Output the [x, y] coordinate of the center of the cell containing the given text.  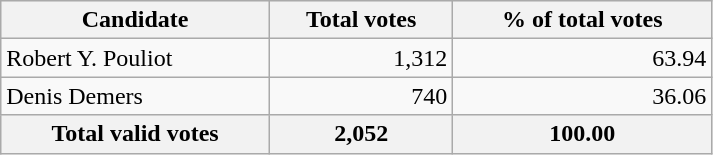
100.00 [582, 134]
2,052 [360, 134]
36.06 [582, 96]
Total votes [360, 20]
% of total votes [582, 20]
Robert Y. Pouliot [136, 58]
740 [360, 96]
Candidate [136, 20]
Denis Demers [136, 96]
Total valid votes [136, 134]
63.94 [582, 58]
1,312 [360, 58]
